Scan for the cell matching the given text and deliver its [X, Y] coordinate at center. 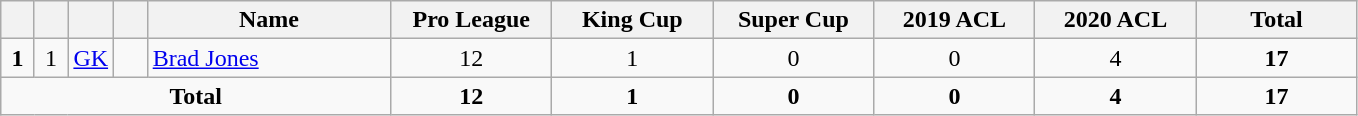
Super Cup [794, 20]
Brad Jones [269, 58]
GK [91, 58]
Name [269, 20]
King Cup [632, 20]
2020 ACL [1116, 20]
Pro League [472, 20]
2019 ACL [954, 20]
